Determine the [x, y] coordinate at the center of the cell enclosing the given text.  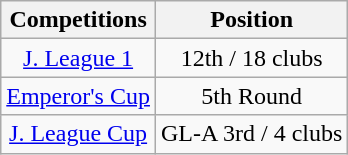
J. League 1 [78, 58]
Position [251, 20]
GL-A 3rd / 4 clubs [251, 134]
Emperor's Cup [78, 96]
12th / 18 clubs [251, 58]
Competitions [78, 20]
J. League Cup [78, 134]
5th Round [251, 96]
